Output the [X, Y] coordinate of the center of the cell containing the given text.  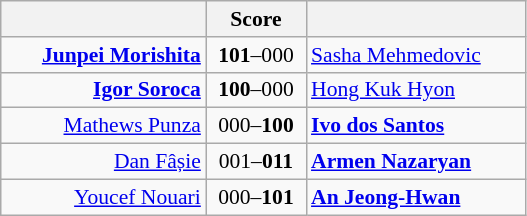
Junpei Morishita [104, 55]
000–100 [256, 126]
Dan Fâșie [104, 162]
000–101 [256, 197]
Igor Soroca [104, 90]
An Jeong-Hwan [416, 197]
101–000 [256, 55]
Youcef Nouari [104, 197]
Ivo dos Santos [416, 126]
100–000 [256, 90]
Hong Kuk Hyon [416, 90]
Score [256, 19]
001–011 [256, 162]
Mathews Punza [104, 126]
Sasha Mehmedovic [416, 55]
Armen Nazaryan [416, 162]
